Output the [X, Y] coordinate of the center of the cell containing the given text.  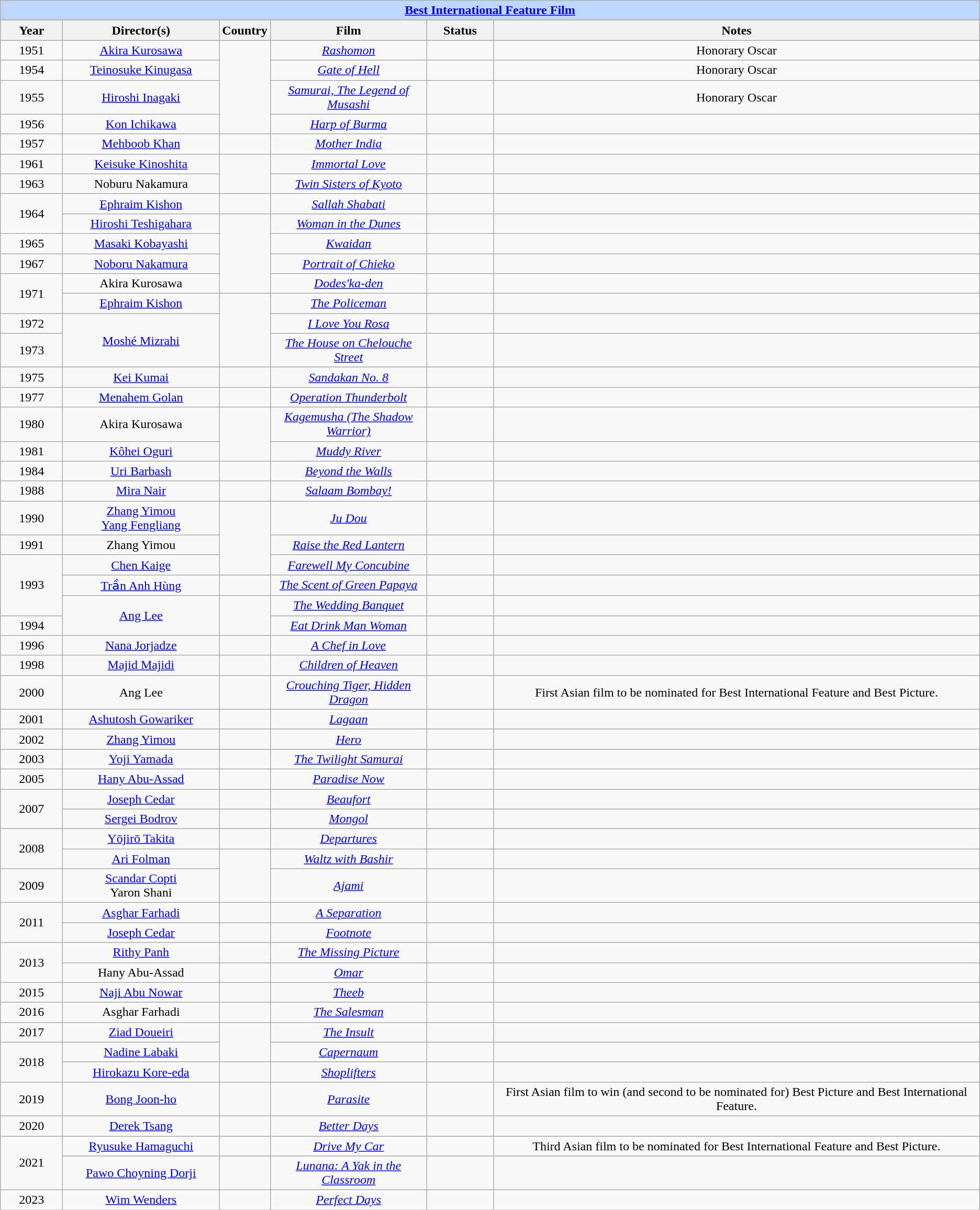
2003 [31, 759]
Status [460, 30]
1963 [31, 184]
Footnote [349, 933]
The Scent of Green Papaya [349, 585]
Pawo Choyning Dorji [141, 1173]
A Chef in Love [349, 645]
Paradise Now [349, 779]
2005 [31, 779]
Derek Tsang [141, 1126]
1971 [31, 294]
Year [31, 30]
Best International Feature Film [490, 10]
1998 [31, 665]
2009 [31, 886]
Zhang YimouYang Fengliang [141, 518]
2000 [31, 692]
1964 [31, 214]
2017 [31, 1032]
1956 [31, 124]
The Wedding Banquet [349, 606]
Sergei Bodrov [141, 819]
Omar [349, 972]
1996 [31, 645]
1984 [31, 471]
Beyond the Walls [349, 471]
Muddy River [349, 451]
The Missing Picture [349, 953]
The House on Chelouche Street [349, 351]
Nana Jorjadze [141, 645]
Notes [736, 30]
Mira Nair [141, 491]
Dodes'ka-den [349, 284]
Eat Drink Man Woman [349, 625]
Scandar CoptiYaron Shani [141, 886]
Parasite [349, 1099]
Children of Heaven [349, 665]
Salaam Bombay! [349, 491]
Perfect Days [349, 1200]
Masaki Kobayashi [141, 243]
Rashomon [349, 50]
Ryusuke Hamaguchi [141, 1146]
1967 [31, 263]
1955 [31, 97]
Film [349, 30]
Portrait of Chieko [349, 263]
Kwaidan [349, 243]
2015 [31, 992]
Theeb [349, 992]
Sandakan No. 8 [349, 377]
Bong Joon-ho [141, 1099]
Wim Wenders [141, 1200]
Mehboob Khan [141, 144]
Kôhei Oguri [141, 451]
Rithy Panh [141, 953]
Hiroshi Teshigahara [141, 223]
Mother India [349, 144]
Woman in the Dunes [349, 223]
1980 [31, 424]
1977 [31, 397]
Lunana: A Yak in the Classroom [349, 1173]
Menahem Golan [141, 397]
2018 [31, 1062]
1988 [31, 491]
1961 [31, 164]
Hero [349, 739]
Capernaum [349, 1052]
Ajami [349, 886]
1994 [31, 625]
2008 [31, 849]
Hirokazu Kore-eda [141, 1072]
2001 [31, 719]
Operation Thunderbolt [349, 397]
Samurai, The Legend of Musashi [349, 97]
Country [245, 30]
Teinosuke Kinugasa [141, 70]
Immortal Love [349, 164]
2019 [31, 1099]
Shoplifters [349, 1072]
Departures [349, 839]
The Policeman [349, 304]
Majid Majidi [141, 665]
1993 [31, 585]
A Separation [349, 913]
1990 [31, 518]
2011 [31, 923]
2007 [31, 809]
Kagemusha (The Shadow Warrior) [349, 424]
Farewell My Concubine [349, 565]
Trần Anh Hùng [141, 585]
Chen Kaige [141, 565]
1975 [31, 377]
Gate of Hell [349, 70]
Drive My Car [349, 1146]
Ju Dou [349, 518]
Hiroshi Inagaki [141, 97]
Noboru Nakamura [141, 263]
Ziad Doueiri [141, 1032]
The Twilight Samurai [349, 759]
2021 [31, 1163]
2002 [31, 739]
Director(s) [141, 30]
1957 [31, 144]
Raise the Red Lantern [349, 545]
1991 [31, 545]
The Salesman [349, 1012]
Naji Abu Nowar [141, 992]
1981 [31, 451]
Better Days [349, 1126]
Yoji Yamada [141, 759]
Crouching Tiger, Hidden Dragon [349, 692]
2013 [31, 962]
Ashutosh Gowariker [141, 719]
1973 [31, 351]
First Asian film to be nominated for Best International Feature and Best Picture. [736, 692]
1965 [31, 243]
Lagaan [349, 719]
Mongol [349, 819]
Third Asian film to be nominated for Best International Feature and Best Picture. [736, 1146]
Keisuke Kinoshita [141, 164]
Sallah Shabati [349, 204]
Moshé Mizrahi [141, 340]
Twin Sisters of Kyoto [349, 184]
The Insult [349, 1032]
Uri Barbash [141, 471]
I Love You Rosa [349, 323]
Kei Kumai [141, 377]
Beaufort [349, 799]
Waltz with Bashir [349, 859]
Harp of Burma [349, 124]
First Asian film to win (and second to be nominated for) Best Picture and Best International Feature. [736, 1099]
2020 [31, 1126]
2023 [31, 1200]
Yōjirō Takita [141, 839]
Kon Ichikawa [141, 124]
1972 [31, 323]
Noburu Nakamura [141, 184]
Ari Folman [141, 859]
1951 [31, 50]
1954 [31, 70]
Nadine Labaki [141, 1052]
2016 [31, 1012]
